From the cell containing the given text, extract its center point as (X, Y) coordinate. 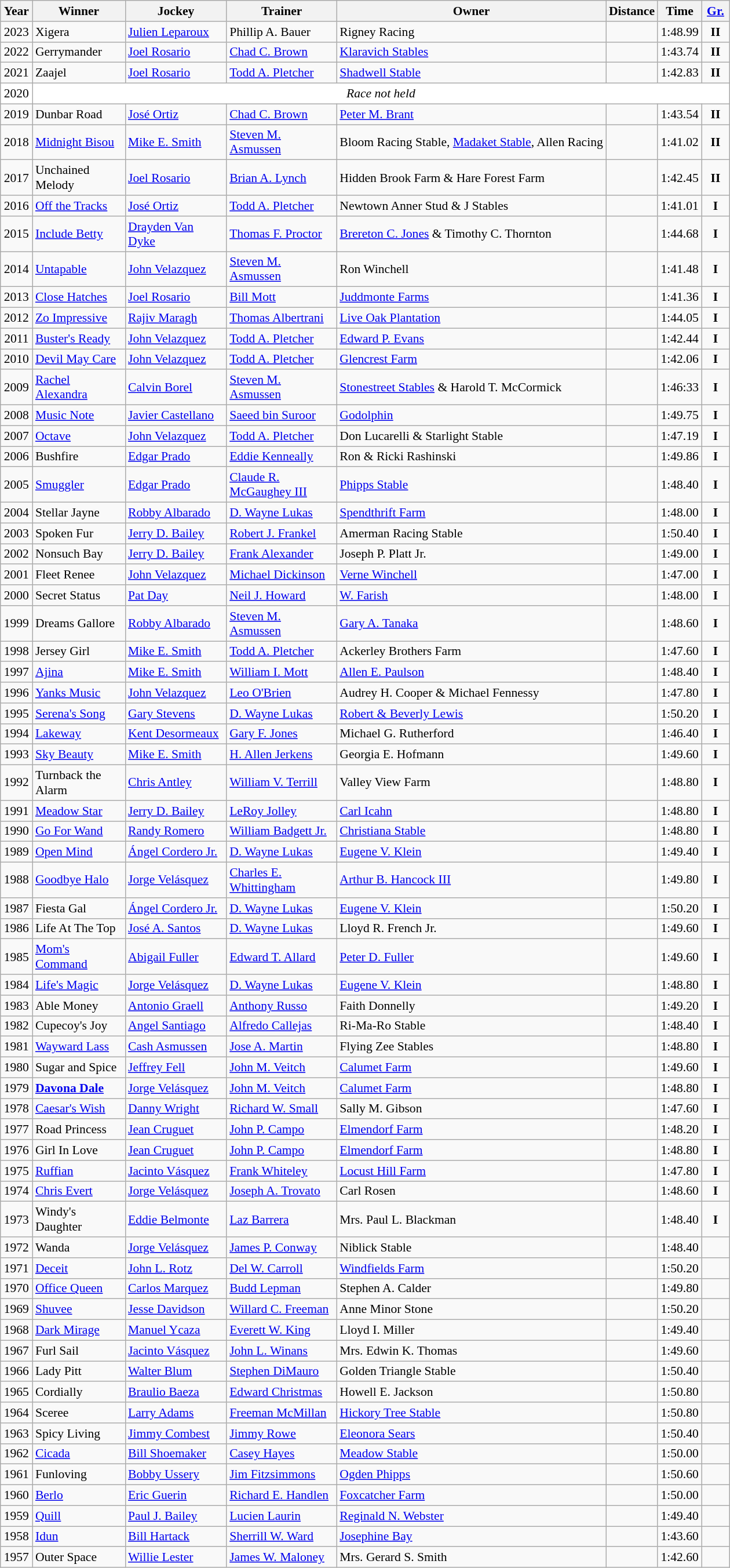
1974 (16, 1191)
1971 (16, 1268)
Bushfire (79, 457)
Music Note (79, 416)
Gary F. Jones (282, 734)
Allen E. Paulson (472, 672)
1991 (16, 811)
H. Allen Jerkens (282, 755)
2021 (16, 73)
Reginald N. Webster (472, 1516)
2007 (16, 436)
Goodbye Halo (79, 880)
Nonsuch Bay (79, 554)
Shuvee (79, 1309)
Julien Leparoux (176, 32)
2002 (16, 554)
1981 (16, 1047)
Mrs. Gerard S. Smith (472, 1558)
Willie Lester (176, 1558)
Peter D. Fuller (472, 956)
Walter Blum (176, 1371)
Chris Antley (176, 783)
Laz Barrera (282, 1220)
Manuel Ycaza (176, 1330)
1:42.06 (680, 359)
Thomas F. Proctor (282, 234)
Angel Santiago (176, 1026)
Danny Wright (176, 1109)
Berlo (79, 1496)
Jimmy Combest (176, 1434)
2009 (16, 387)
Mom's Command (79, 956)
Eddie Kenneally (282, 457)
Turnback the Alarm (79, 783)
Rajiv Maragh (176, 318)
Arthur B. Hancock III (472, 880)
Devil May Care (79, 359)
1:44.68 (680, 234)
Hidden Brook Farm & Hare Forest Farm (472, 177)
Smuggler (79, 485)
Jimmy Rowe (282, 1434)
Frank Alexander (282, 554)
Wayward Lass (79, 1047)
Caesar's Wish (79, 1109)
Meadow Star (79, 811)
1:48.99 (680, 32)
Eddie Belmonte (176, 1220)
Buster's Ready (79, 339)
Carl Rosen (472, 1191)
Sugar and Spice (79, 1068)
Serena's Song (79, 714)
1990 (16, 831)
Sherrill W. Ward (282, 1537)
W. Farish (472, 595)
2000 (16, 595)
Neil J. Howard (282, 595)
Jose A. Martin (282, 1047)
James W. Maloney (282, 1558)
Larry Adams (176, 1413)
Hickory Tree Stable (472, 1413)
Close Hatches (79, 297)
2013 (16, 297)
1957 (16, 1558)
José A. Santos (176, 929)
2006 (16, 457)
Dark Mirage (79, 1330)
Stellar Jayne (79, 513)
Kent Desormeaux (176, 734)
1961 (16, 1475)
1999 (16, 624)
2022 (16, 52)
Ron & Ricki Rashinski (472, 457)
Leo O'Brien (282, 693)
Zo Impressive (79, 318)
1994 (16, 734)
Braulio Baeza (176, 1392)
Carl Icahn (472, 811)
Freeman McMillan (282, 1413)
Carlos Marquez (176, 1289)
2015 (16, 234)
Del W. Carroll (282, 1268)
1:41.01 (680, 206)
William V. Terrill (282, 783)
Robert & Beverly Lewis (472, 714)
2008 (16, 416)
1972 (16, 1247)
Juddmonte Farms (472, 297)
Newtown Anner Stud & J Stables (472, 206)
Cordially (79, 1392)
Locust Hill Farm (472, 1171)
Saeed bin Suroor (282, 416)
Glencrest Farm (472, 359)
Jockey (176, 11)
Lady Pitt (79, 1371)
Bill Hartack (176, 1537)
Bloom Racing Stable, Madaket Stable, Allen Racing (472, 143)
2004 (16, 513)
Ron Winchell (472, 269)
1:42.44 (680, 339)
Dreams Gallore (79, 624)
1:41.36 (680, 297)
1969 (16, 1309)
1:41.48 (680, 269)
2011 (16, 339)
Lloyd I. Miller (472, 1330)
Shadwell Stable (472, 73)
Cicada (79, 1454)
Spoken Fur (79, 533)
Gary Stevens (176, 714)
1:50.60 (680, 1475)
Sky Beauty (79, 755)
1:44.05 (680, 318)
Javier Castellano (176, 416)
2005 (16, 485)
Race not held (381, 94)
Road Princess (79, 1130)
1975 (16, 1171)
Michael G. Rutherford (472, 734)
1992 (16, 783)
Foxcatcher Farm (472, 1496)
Edward Christmas (282, 1392)
Jersey Girl (79, 652)
Budd Lepman (282, 1289)
Stephen A. Calder (472, 1289)
1988 (16, 880)
Mrs. Paul L. Blackman (472, 1220)
Able Money (79, 1006)
John L. Winans (282, 1351)
1985 (16, 956)
Godolphin (472, 416)
Live Oak Plantation (472, 318)
1983 (16, 1006)
Fleet Renee (79, 575)
1998 (16, 652)
Life's Magic (79, 985)
1973 (16, 1220)
1989 (16, 852)
Meadow Stable (472, 1454)
Brian A. Lynch (282, 177)
1963 (16, 1434)
1993 (16, 755)
Paul J. Bailey (176, 1516)
2001 (16, 575)
Deceit (79, 1268)
Spendthrift Farm (472, 513)
Furl Sail (79, 1351)
Don Lucarelli & Starlight Stable (472, 436)
Rigney Racing (472, 32)
Stonestreet Stables & Harold T. McCormick (472, 387)
Joseph P. Platt Jr. (472, 554)
Xigera (79, 32)
2020 (16, 94)
1976 (16, 1150)
Gr. (716, 11)
1984 (16, 985)
Drayden Van Dyke (176, 234)
1959 (16, 1516)
1966 (16, 1371)
1:42.83 (680, 73)
1:48.20 (680, 1130)
1986 (16, 929)
Edward T. Allard (282, 956)
1978 (16, 1109)
1:49.86 (680, 457)
Michael Dickinson (282, 575)
1:46:33 (680, 387)
1982 (16, 1026)
2014 (16, 269)
Trainer (282, 11)
Sally M. Gibson (472, 1109)
2023 (16, 32)
2016 (16, 206)
James P. Conway (282, 1247)
Owner (472, 11)
Midnight Bisou (79, 143)
Yanks Music (79, 693)
1:46.40 (680, 734)
Rachel Alexandra (79, 387)
Randy Romero (176, 831)
Year (16, 11)
Flying Zee Stables (472, 1047)
1964 (16, 1413)
Cash Asmussen (176, 1047)
Jim Fitzsimmons (282, 1475)
Open Mind (79, 852)
Willard C. Freeman (282, 1309)
2017 (16, 177)
Girl In Love (79, 1150)
Claude R. McGaughey III (282, 485)
2010 (16, 359)
Include Betty (79, 234)
Amerman Racing Stable (472, 533)
LeRoy Jolley (282, 811)
1:43.60 (680, 1537)
Stephen DiMauro (282, 1371)
Spicy Living (79, 1434)
2018 (16, 143)
Bill Shoemaker (176, 1454)
Phipps Stable (472, 485)
Lucien Laurin (282, 1516)
1970 (16, 1289)
Off the Tracks (79, 206)
Ackerley Brothers Farm (472, 652)
Windy's Daughter (79, 1220)
Abigail Fuller (176, 956)
Charles E. Whittingham (282, 880)
Robert J. Frankel (282, 533)
Antonio Graell (176, 1006)
William I. Mott (282, 672)
1968 (16, 1330)
Niblick Stable (472, 1247)
Lloyd R. French Jr. (472, 929)
Joseph A. Trovato (282, 1191)
1995 (16, 714)
Jesse Davidson (176, 1309)
Klaravich Stables (472, 52)
Ajina (79, 672)
Windfields Farm (472, 1268)
Bill Mott (282, 297)
Time (680, 11)
1962 (16, 1454)
Valley View Farm (472, 783)
1996 (16, 693)
1977 (16, 1130)
Office Queen (79, 1289)
1:42.60 (680, 1558)
1:43.74 (680, 52)
Unchained Melody (79, 177)
Georgia E. Hofmann (472, 755)
Mrs. Edwin K. Thomas (472, 1351)
Chris Evert (79, 1191)
Ruffian (79, 1171)
Secret Status (79, 595)
Peter M. Brant (472, 114)
Dunbar Road (79, 114)
Cupecoy's Joy (79, 1026)
1958 (16, 1537)
Alfredo Callejas (282, 1026)
Verne Winchell (472, 575)
Ogden Phipps (472, 1475)
Faith Donnelly (472, 1006)
1:47.00 (680, 575)
Sceree (79, 1413)
1960 (16, 1496)
Anne Minor Stone (472, 1309)
Lakeway (79, 734)
Life At The Top (79, 929)
Richard W. Small (282, 1109)
1967 (16, 1351)
Pat Day (176, 595)
Everett W. King (282, 1330)
Edward P. Evans (472, 339)
Distance (632, 11)
Brereton C. Jones & Timothy C. Thornton (472, 234)
Davona Dale (79, 1088)
Anthony Russo (282, 1006)
John L. Rotz (176, 1268)
Richard E. Handlen (282, 1496)
Christiana Stable (472, 831)
1:49.75 (680, 416)
Go For Wand (79, 831)
Frank Whiteley (282, 1171)
Funloving (79, 1475)
1:49.00 (680, 554)
Bobby Ussery (176, 1475)
Octave (79, 436)
Outer Space (79, 1558)
William Badgett Jr. (282, 831)
1:49.20 (680, 1006)
Winner (79, 11)
Eleonora Sears (472, 1434)
2012 (16, 318)
Thomas Albertrani (282, 318)
Audrey H. Cooper & Michael Fennessy (472, 693)
Zaajel (79, 73)
1997 (16, 672)
1987 (16, 908)
1:43.54 (680, 114)
Gary A. Tanaka (472, 624)
Fiesta Gal (79, 908)
1:41.02 (680, 143)
1980 (16, 1068)
Ri-Ma-Ro Stable (472, 1026)
Phillip A. Bauer (282, 32)
2019 (16, 114)
Idun (79, 1537)
Casey Hayes (282, 1454)
1965 (16, 1392)
Gerrymander (79, 52)
Eric Guerin (176, 1496)
Quill (79, 1516)
Josephine Bay (472, 1537)
Calvin Borel (176, 387)
1:47.19 (680, 436)
Untapable (79, 269)
1979 (16, 1088)
Wanda (79, 1247)
2003 (16, 533)
Howell E. Jackson (472, 1392)
Jeffrey Fell (176, 1068)
Golden Triangle Stable (472, 1371)
1:42.45 (680, 177)
